Detect which cell encompasses the target text, then output its [X, Y] center coordinate. 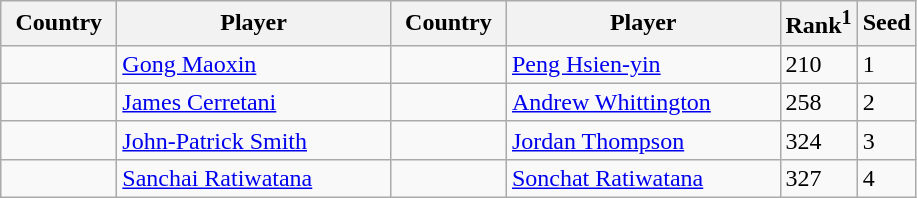
Rank1 [818, 24]
Gong Maoxin [254, 64]
Sonchat Ratiwatana [643, 178]
258 [818, 102]
4 [886, 178]
Seed [886, 24]
210 [818, 64]
1 [886, 64]
James Cerretani [254, 102]
327 [818, 178]
Sanchai Ratiwatana [254, 178]
3 [886, 140]
Andrew Whittington [643, 102]
324 [818, 140]
2 [886, 102]
Jordan Thompson [643, 140]
John-Patrick Smith [254, 140]
Peng Hsien-yin [643, 64]
